Extract the [X, Y] coordinate from the center of the cell holding the provided text.  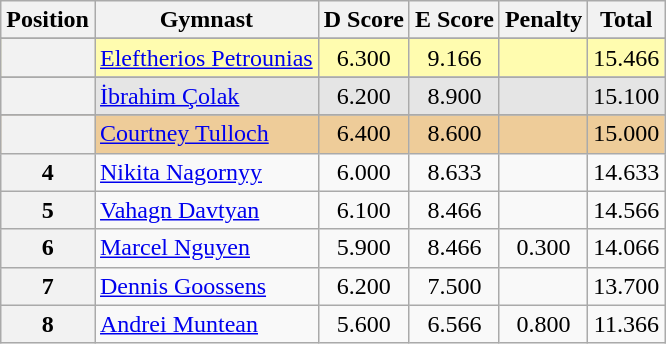
İbrahim Çolak [206, 96]
7 [48, 286]
14.066 [626, 248]
14.633 [626, 172]
4 [48, 172]
0.800 [543, 324]
6.566 [454, 324]
8.600 [454, 134]
8.633 [454, 172]
7.500 [454, 286]
15.466 [626, 58]
9.166 [454, 58]
13.700 [626, 286]
5 [48, 210]
Andrei Muntean [206, 324]
Eleftherios Petrounias [206, 58]
Total [626, 20]
6 [48, 248]
15.000 [626, 134]
Nikita Nagornyy [206, 172]
Marcel Nguyen [206, 248]
6.300 [364, 58]
8 [48, 324]
Dennis Goossens [206, 286]
Gymnast [206, 20]
15.100 [626, 96]
0.300 [543, 248]
8.900 [454, 96]
Courtney Tulloch [206, 134]
14.566 [626, 210]
5.600 [364, 324]
11.366 [626, 324]
6.100 [364, 210]
Vahagn Davtyan [206, 210]
E Score [454, 20]
6.400 [364, 134]
D Score [364, 20]
5.900 [364, 248]
6.000 [364, 172]
Position [48, 20]
Penalty [543, 20]
